Search for the cell housing the specified text and yield its (X, Y) center coordinate. 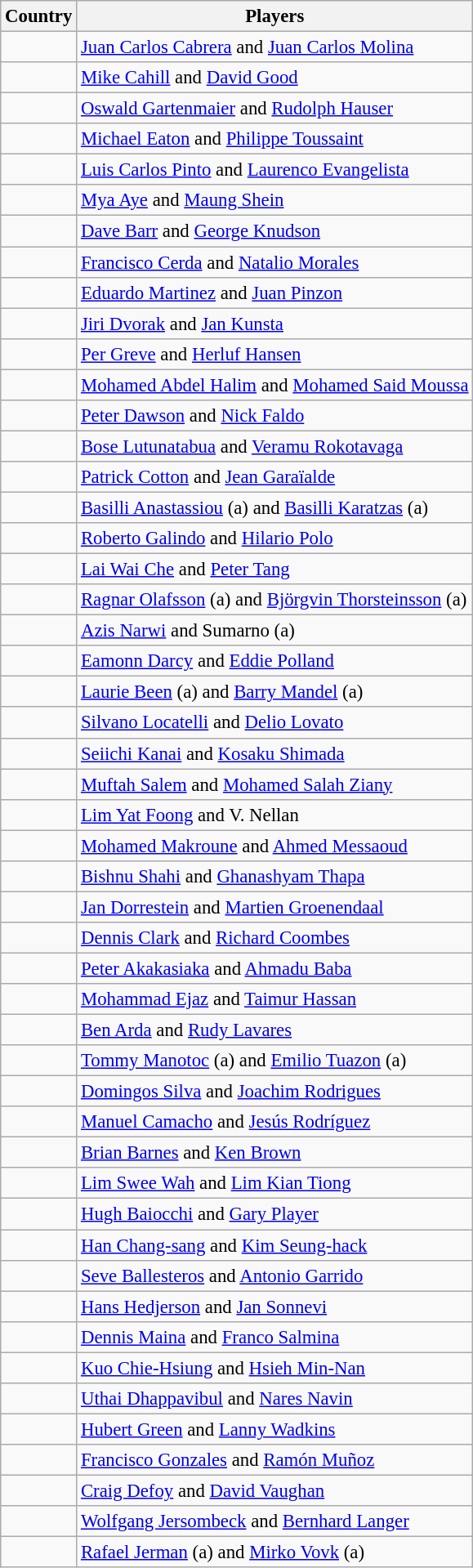
Mohamed Abdel Halim and Mohamed Said Moussa (274, 385)
Uthai Dhappavibul and Nares Navin (274, 1399)
Juan Carlos Cabrera and Juan Carlos Molina (274, 47)
Hugh Baiocchi and Gary Player (274, 1214)
Bose Lutunatabua and Veramu Rokotavaga (274, 446)
Laurie Been (a) and Barry Mandel (a) (274, 692)
Bishnu Shahi and Ghanashyam Thapa (274, 877)
Mohammad Ejaz and Taimur Hassan (274, 999)
Hans Hedjerson and Jan Sonnevi (274, 1307)
Jiri Dvorak and Jan Kunsta (274, 324)
Craig Defoy and David Vaughan (274, 1490)
Lai Wai Che and Peter Tang (274, 570)
Michael Eaton and Philippe Toussaint (274, 139)
Country (39, 16)
Wolfgang Jersombeck and Bernhard Langer (274, 1521)
Dave Barr and George Knudson (274, 231)
Tommy Manotoc (a) and Emilio Tuazon (a) (274, 1061)
Francisco Cerda and Natalio Morales (274, 262)
Han Chang-sang and Kim Seung-hack (274, 1245)
Ragnar Olafsson (a) and Björgvin Thorsteinsson (a) (274, 600)
Muftah Salem and Mohamed Salah Ziany (274, 784)
Seiichi Kanai and Kosaku Shimada (274, 753)
Seve Ballesteros and Antonio Garrido (274, 1275)
Luis Carlos Pinto and Laurenco Evangelista (274, 170)
Mya Aye and Maung Shein (274, 200)
Per Greve and Herluf Hansen (274, 354)
Rafael Jerman (a) and Mirko Vovk (a) (274, 1552)
Dennis Maina and Franco Salmina (274, 1337)
Players (274, 16)
Manuel Camacho and Jesús Rodríguez (274, 1122)
Lim Yat Foong and V. Nellan (274, 815)
Peter Akakasiaka and Ahmadu Baba (274, 968)
Domingos Silva and Joachim Rodrigues (274, 1092)
Silvano Locatelli and Delio Lovato (274, 723)
Roberto Galindo and Hilario Polo (274, 538)
Francisco Gonzales and Ramón Muñoz (274, 1460)
Mohamed Makroune and Ahmed Messaoud (274, 846)
Jan Dorrestein and Martien Groenendaal (274, 907)
Eamonn Darcy and Eddie Polland (274, 661)
Brian Barnes and Ken Brown (274, 1153)
Hubert Green and Lanny Wadkins (274, 1429)
Basilli Anastassiou (a) and Basilli Karatzas (a) (274, 507)
Oswald Gartenmaier and Rudolph Hauser (274, 109)
Eduardo Martinez and Juan Pinzon (274, 293)
Mike Cahill and David Good (274, 78)
Azis Narwi and Sumarno (a) (274, 631)
Ben Arda and Rudy Lavares (274, 1030)
Patrick Cotton and Jean Garaïalde (274, 477)
Dennis Clark and Richard Coombes (274, 938)
Peter Dawson and Nick Faldo (274, 416)
Kuo Chie-Hsiung and Hsieh Min-Nan (274, 1368)
Lim Swee Wah and Lim Kian Tiong (274, 1184)
